Scan for the cell matching the given text and deliver its (x, y) coordinate at center. 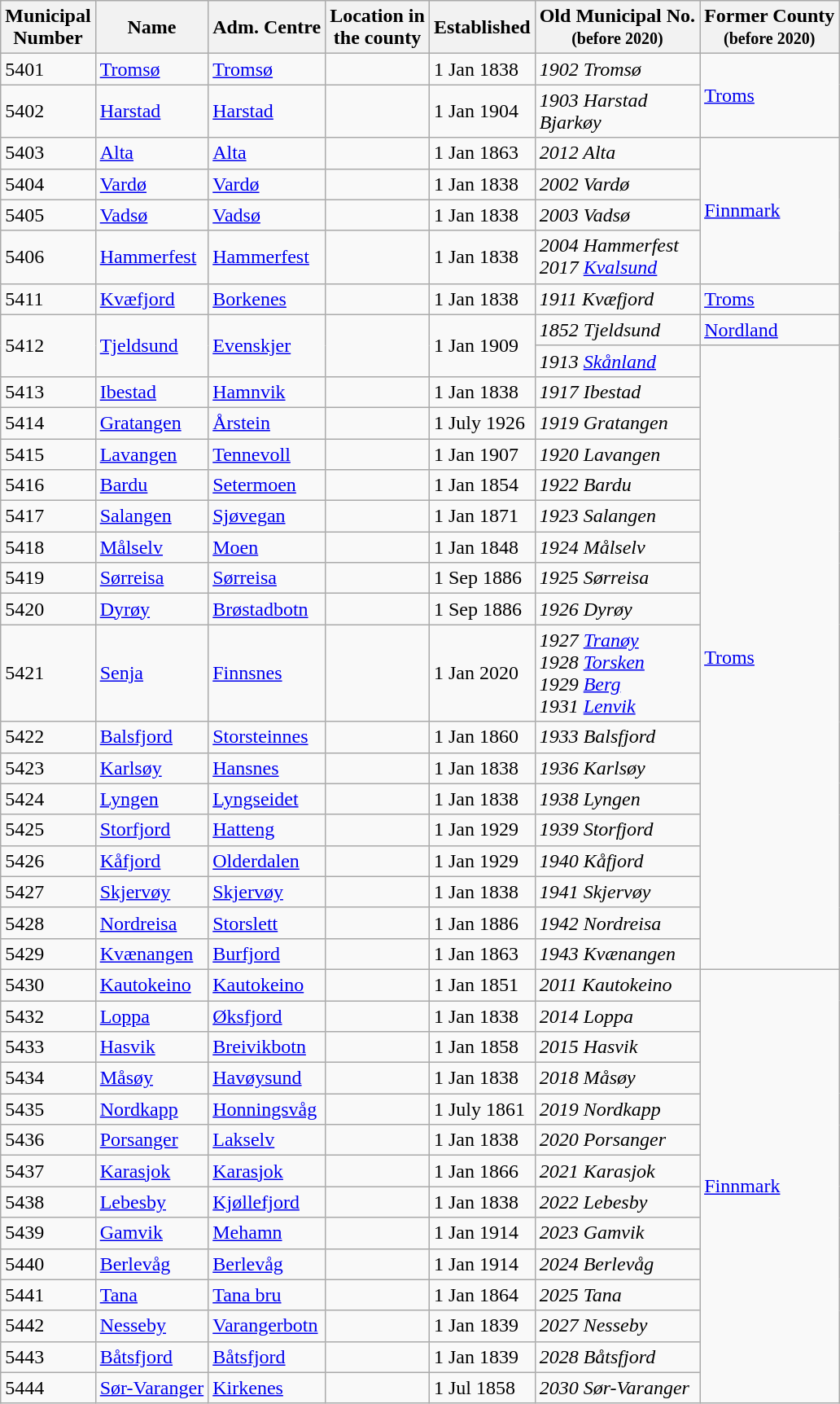
Kvænangen (151, 954)
Kirkenes (267, 1388)
5424 (48, 799)
MunicipalNumber (48, 28)
5416 (48, 485)
Balsfjord (151, 737)
Lavangen (151, 454)
1 Jan 1907 (482, 454)
5433 (48, 1047)
Hamnvik (267, 392)
Bardu (151, 485)
1938 Lyngen (617, 799)
5413 (48, 392)
5429 (48, 954)
5439 (48, 1233)
5425 (48, 830)
1 Jan 1848 (482, 547)
1 Jan 2020 (482, 673)
Måsøy (151, 1078)
1936 Karlsøy (617, 768)
Moen (267, 547)
1902 Tromsø (617, 69)
2004 Hammerfest2017 Kvalsund (617, 257)
Nordland (770, 330)
1933 Balsfjord (617, 737)
5427 (48, 892)
1903 Harstad Bjarkøy (617, 111)
5411 (48, 299)
5426 (48, 861)
1 Jul 1858 (482, 1388)
Established (482, 28)
2021 Karasjok (617, 1171)
Lakselv (267, 1140)
5420 (48, 609)
Gratangen (151, 423)
1926 Dyrøy (617, 609)
2027 Nesseby (617, 1326)
Havøysund (267, 1078)
5441 (48, 1295)
Old Municipal No.(before 2020) (617, 28)
Nordkapp (151, 1109)
5430 (48, 985)
5415 (48, 454)
5403 (48, 153)
Nesseby (151, 1326)
Øksfjord (267, 1016)
Burfjord (267, 954)
5414 (48, 423)
Kåfjord (151, 861)
Tana bru (267, 1295)
1 July 1926 (482, 423)
Senja (151, 673)
5404 (48, 184)
Tana (151, 1295)
Lyngseidet (267, 799)
Former County(before 2020) (770, 28)
1913 Skånland (617, 361)
Ibestad (151, 392)
2003 Vadsø (617, 215)
Lebesby (151, 1202)
Evenskjer (267, 345)
Kvæfjord (151, 299)
Kjøllefjord (267, 1202)
1 Jan 1909 (482, 345)
1940 Kåfjord (617, 861)
Olderdalen (267, 861)
1943 Kvænangen (617, 954)
2024 Berlevåg (617, 1264)
2020 Porsanger (617, 1140)
Nordreisa (151, 923)
5443 (48, 1357)
1 July 1861 (482, 1109)
2014 Loppa (617, 1016)
5435 (48, 1109)
Adm. Centre (267, 28)
1924 Målselv (617, 547)
Gamvik (151, 1233)
5434 (48, 1078)
1 Jan 1864 (482, 1295)
2015 Hasvik (617, 1047)
1922 Bardu (617, 485)
1939 Storfjord (617, 830)
1 Jan 1858 (482, 1047)
Setermoen (267, 485)
5419 (48, 578)
5421 (48, 673)
1 Jan 1886 (482, 923)
Storslett (267, 923)
1920 Lavangen (617, 454)
Salangen (151, 516)
5428 (48, 923)
Lyngen (151, 799)
1852 Tjeldsund (617, 330)
Finnsnes (267, 673)
1 Jan 1851 (482, 985)
1927 Tranøy1928 Torsken1929 Berg1931 Lenvik (617, 673)
Tennevoll (267, 454)
2018 Måsøy (617, 1078)
Varangerbotn (267, 1326)
2028 Båtsfjord (617, 1357)
Sør-Varanger (151, 1388)
5412 (48, 345)
5432 (48, 1016)
Location inthe county (378, 28)
Storsteinnes (267, 737)
Karlsøy (151, 768)
Name (151, 28)
1919 Gratangen (617, 423)
Borkenes (267, 299)
Storfjord (151, 830)
5401 (48, 69)
5436 (48, 1140)
Dyrøy (151, 609)
5417 (48, 516)
1 Jan 1854 (482, 485)
5437 (48, 1171)
1941 Skjervøy (617, 892)
Brøstadbotn (267, 609)
Hansnes (267, 768)
2022 Lebesby (617, 1202)
5418 (48, 547)
Sjøvegan (267, 516)
1 Jan 1904 (482, 111)
Honningsvåg (267, 1109)
Tjeldsund (151, 345)
Breivikbotn (267, 1047)
2019 Nordkapp (617, 1109)
5422 (48, 737)
1942 Nordreisa (617, 923)
2011 Kautokeino (617, 985)
Porsanger (151, 1140)
1917 Ibestad (617, 392)
Mehamn (267, 1233)
1 Jan 1866 (482, 1171)
2023 Gamvik (617, 1233)
5440 (48, 1264)
1911 Kvæfjord (617, 299)
5438 (48, 1202)
5442 (48, 1326)
Loppa (151, 1016)
1923 Salangen (617, 516)
5444 (48, 1388)
1 Jan 1871 (482, 516)
Årstein (267, 423)
5402 (48, 111)
5406 (48, 257)
2030 Sør-Varanger (617, 1388)
Hasvik (151, 1047)
Målselv (151, 547)
5423 (48, 768)
Hatteng (267, 830)
2012 Alta (617, 153)
1 Jan 1860 (482, 737)
2002 Vardø (617, 184)
1925 Sørreisa (617, 578)
5405 (48, 215)
2025 Tana (617, 1295)
